Capture the cell that displays the provided text and extract its (X, Y) central coordinate. 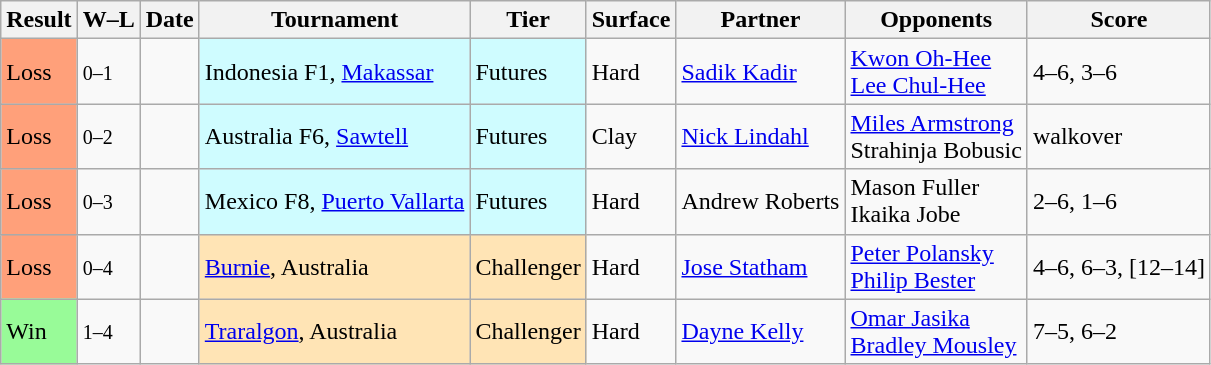
Opponents (936, 20)
Tournament (334, 20)
Jose Statham (760, 266)
1–4 (108, 332)
Score (1118, 20)
Partner (760, 20)
Date (170, 20)
4–6, 3–6 (1118, 72)
Traralgon, Australia (334, 332)
Sadik Kadir (760, 72)
Clay (631, 136)
Miles Armstrong Strahinja Bobusic (936, 136)
0–3 (108, 202)
Tier (528, 20)
Andrew Roberts (760, 202)
Indonesia F1, Makassar (334, 72)
Mason Fuller Ikaika Jobe (936, 202)
Nick Lindahl (760, 136)
0–1 (108, 72)
Result (39, 20)
Peter Polansky Philip Bester (936, 266)
Australia F6, Sawtell (334, 136)
0–4 (108, 266)
Omar Jasika Bradley Mousley (936, 332)
Win (39, 332)
4–6, 6–3, [12–14] (1118, 266)
W–L (108, 20)
2–6, 1–6 (1118, 202)
Burnie, Australia (334, 266)
0–2 (108, 136)
walkover (1118, 136)
Dayne Kelly (760, 332)
Mexico F8, Puerto Vallarta (334, 202)
Surface (631, 20)
Kwon Oh-Hee Lee Chul-Hee (936, 72)
7–5, 6–2 (1118, 332)
